Scan for the cell matching the given text and deliver its [X, Y] coordinate at center. 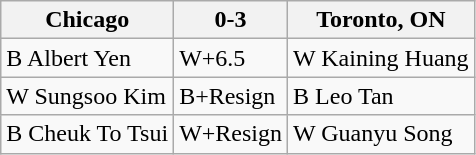
W+6.5 [231, 58]
0-3 [231, 20]
B+Resign [231, 96]
Toronto, ON [382, 20]
B Albert Yen [88, 58]
B Leo Tan [382, 96]
W Guanyu Song [382, 134]
W Kaining Huang [382, 58]
B Cheuk To Tsui [88, 134]
Chicago [88, 20]
W+Resign [231, 134]
W Sungsoo Kim [88, 96]
